Capture the cell that displays the provided text and extract its (x, y) central coordinate. 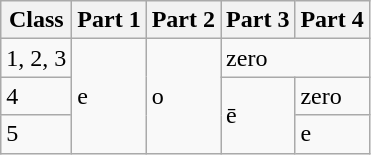
Class (36, 20)
Part 4 (332, 20)
Part 2 (183, 20)
Part 3 (258, 20)
ē (258, 115)
Part 1 (109, 20)
o (183, 96)
1, 2, 3 (36, 58)
5 (36, 134)
4 (36, 96)
